Locate the cell with the specified text and output its (X, Y) center coordinate. 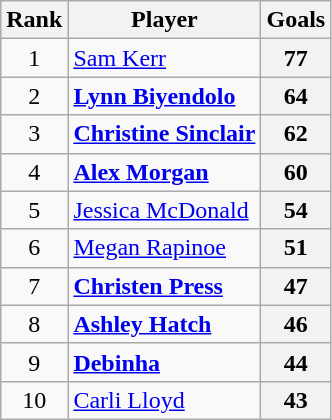
43 (296, 400)
Megan Rapinoe (164, 248)
1 (34, 58)
47 (296, 286)
60 (296, 172)
Player (164, 20)
Rank (34, 20)
Goals (296, 20)
10 (34, 400)
Christine Sinclair (164, 134)
51 (296, 248)
Jessica McDonald (164, 210)
64 (296, 96)
62 (296, 134)
Christen Press (164, 286)
Sam Kerr (164, 58)
54 (296, 210)
46 (296, 324)
44 (296, 362)
2 (34, 96)
6 (34, 248)
9 (34, 362)
5 (34, 210)
Carli Lloyd (164, 400)
4 (34, 172)
7 (34, 286)
8 (34, 324)
Alex Morgan (164, 172)
Debinha (164, 362)
3 (34, 134)
77 (296, 58)
Ashley Hatch (164, 324)
Lynn Biyendolo (164, 96)
